Pinpoint the cell where the given text exists, returning its [x, y] midpoint coordinate. 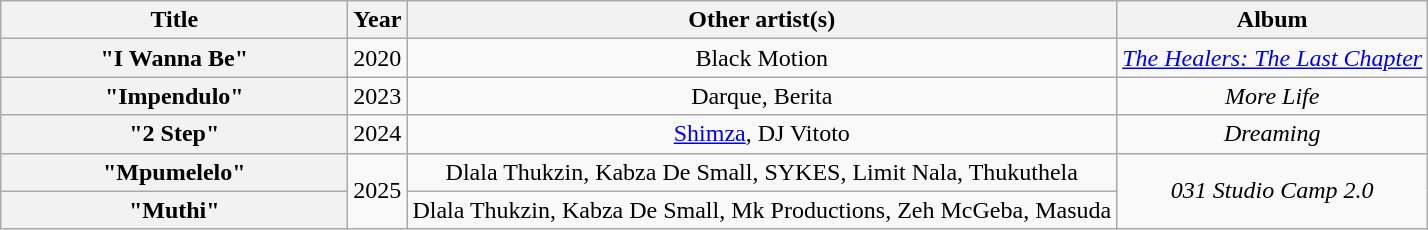
"Impendulo" [174, 96]
Year [378, 20]
Album [1272, 20]
The Healers: The Last Chapter [1272, 58]
031 Studio Camp 2.0 [1272, 191]
2023 [378, 96]
"I Wanna Be" [174, 58]
"Muthi" [174, 210]
Dlala Thukzin, Kabza De Small, SYKES, Limit Nala, Thukuthela [762, 172]
Black Motion [762, 58]
Dlala Thukzin, Kabza De Small, Mk Productions, Zeh McGeba, Masuda [762, 210]
More Life [1272, 96]
Dreaming [1272, 134]
"Mpumelelo" [174, 172]
2024 [378, 134]
Shimza, DJ Vitoto [762, 134]
2020 [378, 58]
Darque, Berita [762, 96]
Other artist(s) [762, 20]
Title [174, 20]
2025 [378, 191]
"2 Step" [174, 134]
